Find where the given text appears and provide that cell's center as (x, y) coordinate. 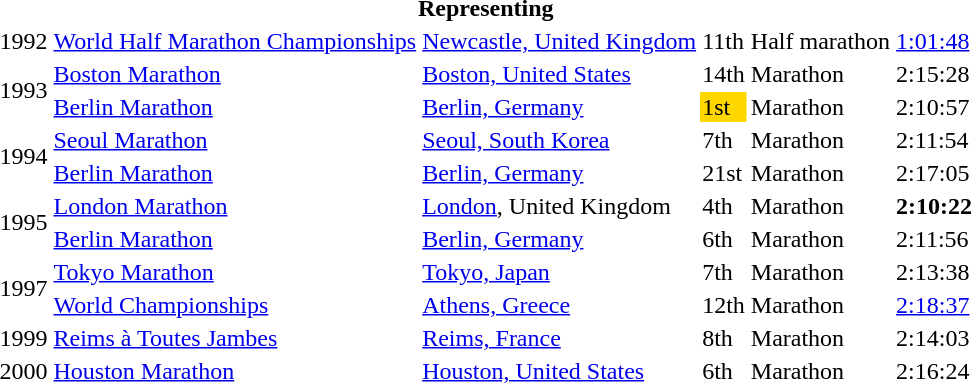
Tokyo, Japan (560, 272)
London Marathon (235, 206)
Newcastle, United Kingdom (560, 41)
London, United Kingdom (560, 206)
12th (724, 305)
Seoul, South Korea (560, 140)
Reims, France (560, 338)
Seoul Marathon (235, 140)
Boston Marathon (235, 74)
Tokyo Marathon (235, 272)
Reims à Toutes Jambes (235, 338)
World Half Marathon Championships (235, 41)
Boston, United States (560, 74)
1st (724, 107)
8th (724, 338)
World Championships (235, 305)
21st (724, 173)
4th (724, 206)
Athens, Greece (560, 305)
Half marathon (820, 41)
6th (724, 239)
14th (724, 74)
11th (724, 41)
